Determine the [X, Y] coordinate at the center of the cell enclosing the given text.  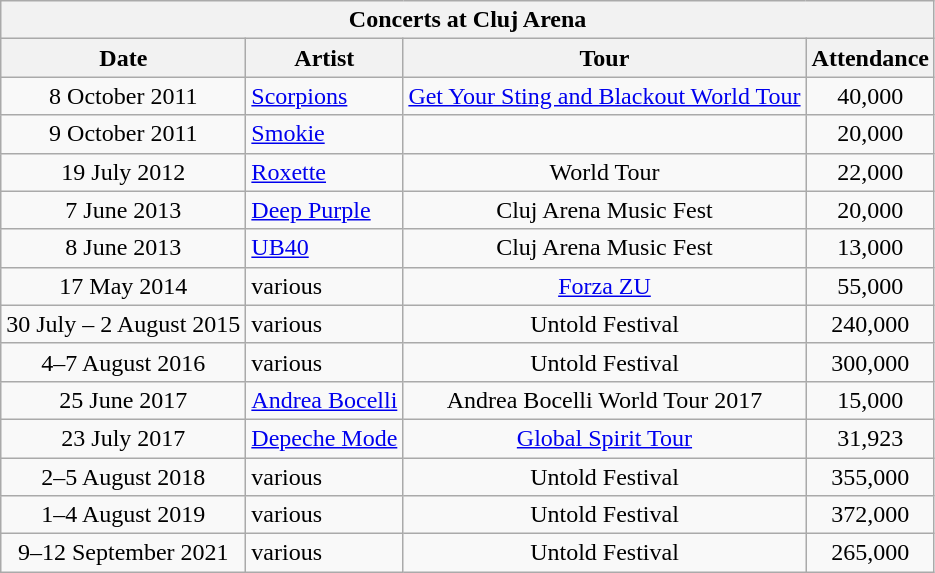
Forza ZU [604, 286]
372,000 [870, 515]
World Tour [604, 172]
8 June 2013 [124, 248]
9–12 September 2021 [124, 553]
Andrea Bocelli World Tour 2017 [604, 400]
Date [124, 58]
15,000 [870, 400]
40,000 [870, 96]
19 July 2012 [124, 172]
Smokie [324, 134]
Global Spirit Tour [604, 438]
UB40 [324, 248]
240,000 [870, 324]
8 October 2011 [124, 96]
Concerts at Cluj Arena [468, 20]
Depeche Mode [324, 438]
1–4 August 2019 [124, 515]
Scorpions [324, 96]
55,000 [870, 286]
Attendance [870, 58]
300,000 [870, 362]
30 July – 2 August 2015 [124, 324]
25 June 2017 [124, 400]
13,000 [870, 248]
17 May 2014 [124, 286]
Deep Purple [324, 210]
265,000 [870, 553]
Roxette [324, 172]
4–7 August 2016 [124, 362]
31,923 [870, 438]
9 October 2011 [124, 134]
Tour [604, 58]
2–5 August 2018 [124, 477]
22,000 [870, 172]
Artist [324, 58]
Get Your Sting and Blackout World Tour [604, 96]
355,000 [870, 477]
7 June 2013 [124, 210]
23 July 2017 [124, 438]
Andrea Bocelli [324, 400]
